Search for the cell housing the specified text and yield its [x, y] center coordinate. 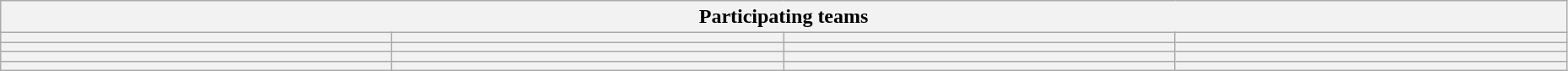
Participating teams [784, 17]
